For the text-containing cell, return its midpoint in (X, Y) coordinate format. 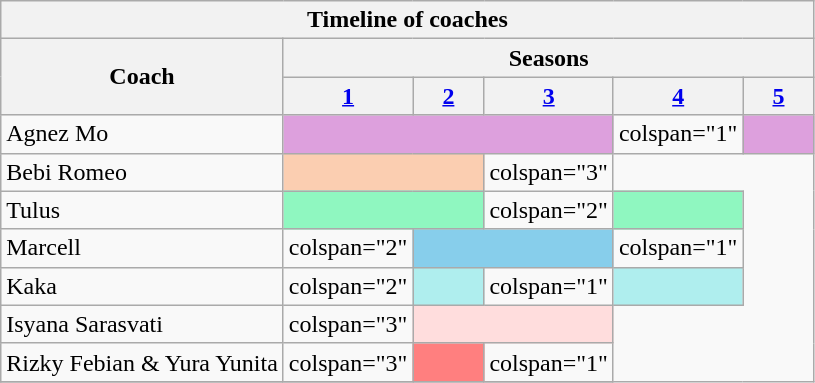
Kaka (142, 286)
Isyana Sarasvati (142, 324)
Seasons (548, 58)
4 (678, 96)
2 (448, 96)
Marcell (142, 248)
Bebi Romeo (142, 172)
Tulus (142, 210)
5 (778, 96)
1 (348, 96)
Coach (142, 77)
Agnez Mo (142, 134)
Timeline of coaches (408, 20)
3 (549, 96)
Rizky Febian & Yura Yunita (142, 362)
